Find where the given text appears and provide that cell's center as (X, Y) coordinate. 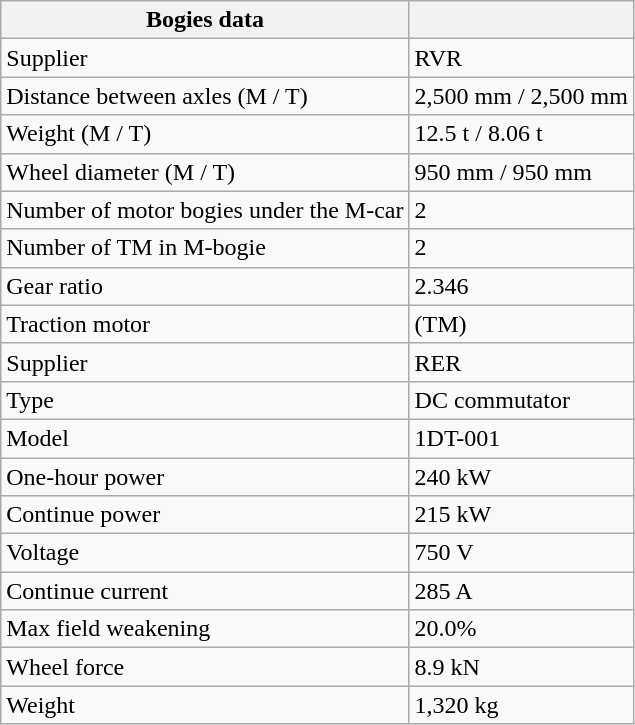
2,500 mm / 2,500 mm (521, 96)
Continue power (205, 515)
215 kW (521, 515)
Wheel diameter (M / T) (205, 172)
Number of motor bogies under the M-car (205, 210)
1DT-001 (521, 438)
Gear ratio (205, 286)
Distance between axles (M / T) (205, 96)
Number of TM in M-bogie (205, 248)
Model (205, 438)
DC commutator (521, 400)
750 V (521, 553)
Max field weakening (205, 629)
Voltage (205, 553)
Traction motor (205, 324)
2.346 (521, 286)
1,320 kg (521, 705)
20.0% (521, 629)
Weight (M / T) (205, 134)
240 kW (521, 477)
8.9 kN (521, 667)
RVR (521, 58)
(TM) (521, 324)
285 A (521, 591)
Continue current (205, 591)
12.5 t / 8.06 t (521, 134)
950 mm / 950 mm (521, 172)
Wheel force (205, 667)
One-hour power (205, 477)
RER (521, 362)
Bogies data (205, 20)
Weight (205, 705)
Type (205, 400)
